Detect which cell encompasses the target text, then output its [x, y] center coordinate. 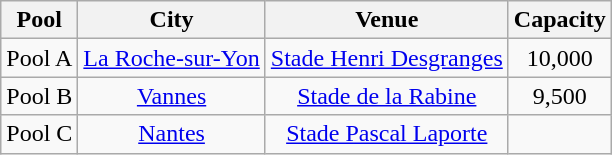
Stade Pascal Laporte [386, 134]
9,500 [560, 96]
La Roche-sur-Yon [172, 58]
Stade de la Rabine [386, 96]
Stade Henri Desgranges [386, 58]
Pool [40, 20]
Pool A [40, 58]
Pool B [40, 96]
10,000 [560, 58]
Pool C [40, 134]
Capacity [560, 20]
Vannes [172, 96]
Venue [386, 20]
Nantes [172, 134]
City [172, 20]
